From the cell containing the given text, extract its center point as [X, Y] coordinate. 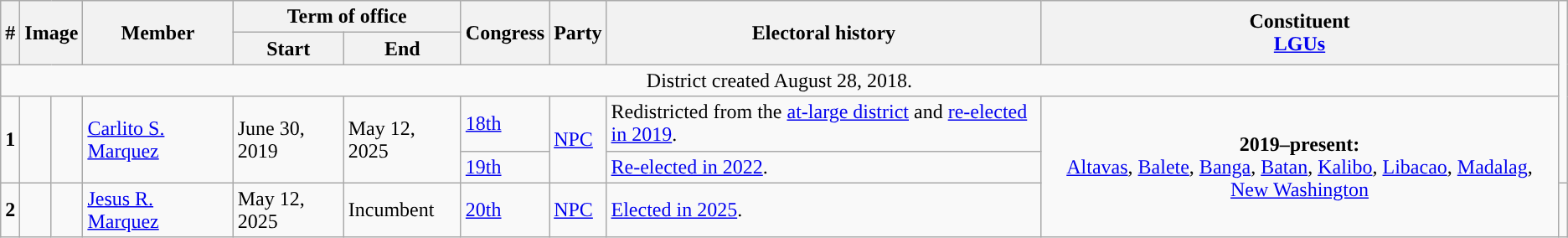
19th [504, 167]
2 [10, 210]
Redistricted from the at-large district and re-elected in 2019. [824, 124]
Elected in 2025. [824, 210]
ConstituentLGUs [1300, 33]
June 30, 2019 [288, 139]
18th [504, 124]
Term of office [347, 17]
Incumbent [402, 210]
Image [52, 33]
Member [157, 33]
Carlito S. Marquez [157, 139]
Congress [504, 33]
District created August 28, 2018. [779, 80]
Re-elected in 2022. [824, 167]
Electoral history [824, 33]
# [10, 33]
1 [10, 139]
2019–present:Altavas, Balete, Banga, Batan, Kalibo, Libacao, Madalag, New Washington [1300, 167]
End [402, 49]
Start [288, 49]
Party [578, 33]
20th [504, 210]
Jesus R. Marquez [157, 210]
